Return (X, Y) of the center of cell containing provided text 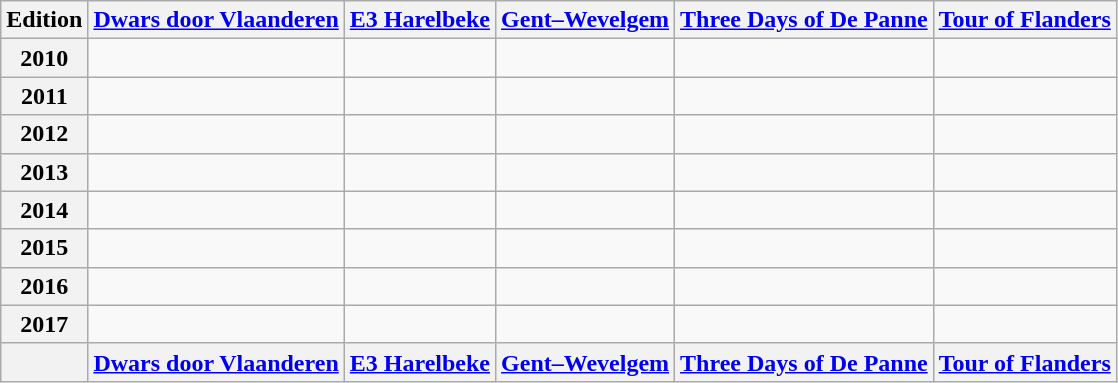
2011 (44, 96)
2015 (44, 248)
2012 (44, 134)
2016 (44, 286)
Edition (44, 20)
2013 (44, 172)
2010 (44, 58)
2014 (44, 210)
2017 (44, 324)
